Return [X, Y] of the center of cell containing provided text 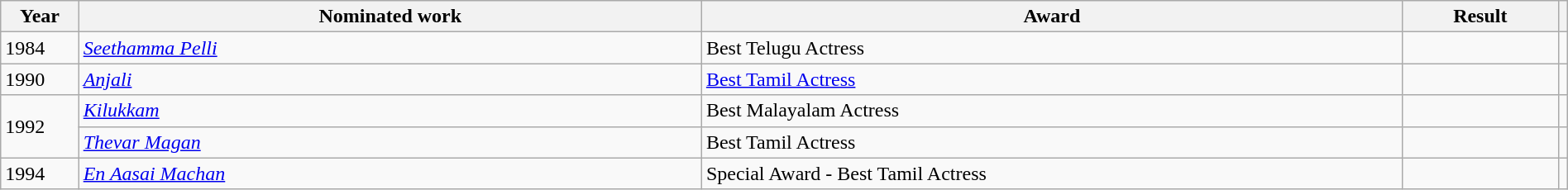
1990 [40, 79]
En Aasai Machan [390, 173]
Result [1480, 17]
Anjali [390, 79]
Best Malayalam Actress [1052, 111]
Seethamma Pelli [390, 48]
1994 [40, 173]
1992 [40, 126]
Thevar Magan [390, 142]
Nominated work [390, 17]
Year [40, 17]
Best Telugu Actress [1052, 48]
1984 [40, 48]
Award [1052, 17]
Special Award - Best Tamil Actress [1052, 173]
Kilukkam [390, 111]
